From the cell containing the given text, extract its center point as (X, Y) coordinate. 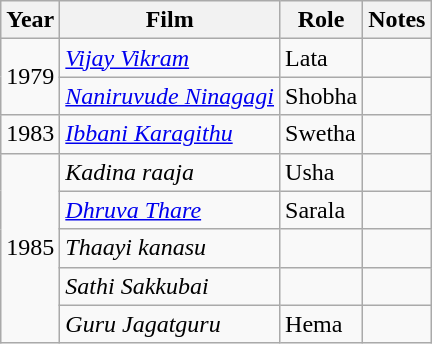
Usha (322, 172)
Swetha (322, 134)
Dhruva Thare (170, 210)
Sarala (322, 210)
Lata (322, 58)
Shobha (322, 96)
Kadina raaja (170, 172)
Role (322, 20)
Vijay Vikram (170, 58)
Notes (397, 20)
Guru Jagatguru (170, 324)
Naniruvude Ninagagi (170, 96)
Year (30, 20)
1983 (30, 134)
1979 (30, 77)
Sathi Sakkubai (170, 286)
Ibbani Karagithu (170, 134)
Thaayi kanasu (170, 248)
Film (170, 20)
1985 (30, 248)
Hema (322, 324)
